Capture the cell that displays the provided text and extract its (X, Y) central coordinate. 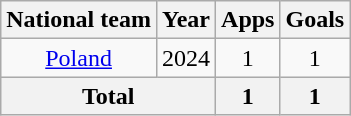
Total (108, 96)
Poland (79, 58)
National team (79, 20)
Apps (248, 20)
2024 (186, 58)
Goals (315, 20)
Year (186, 20)
